Detect which cell encompasses the target text, then output its [x, y] center coordinate. 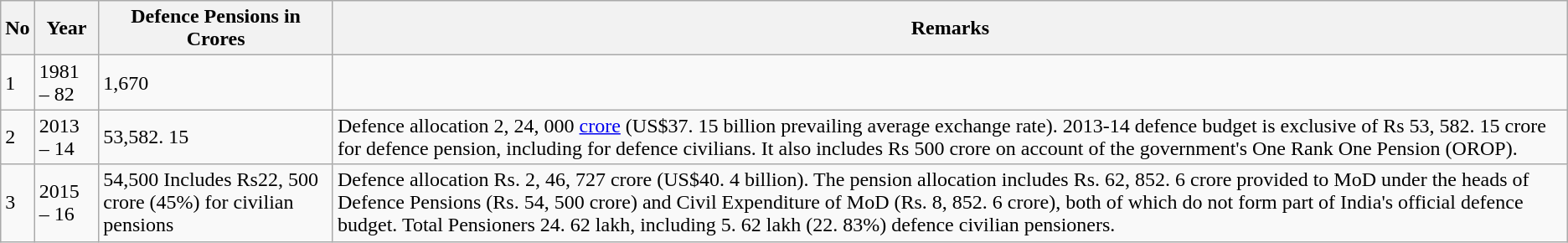
1,670 [216, 82]
1 [18, 82]
54,500 Includes Rs22, 500 crore (45%) for civilian pensions [216, 203]
Year [67, 28]
No [18, 28]
2013 – 14 [67, 137]
2 [18, 137]
1981 – 82 [67, 82]
53,582. 15 [216, 137]
Remarks [950, 28]
Defence Pensions in Crores [216, 28]
3 [18, 203]
2015 – 16 [67, 203]
